Search for the cell housing the specified text and yield its (x, y) center coordinate. 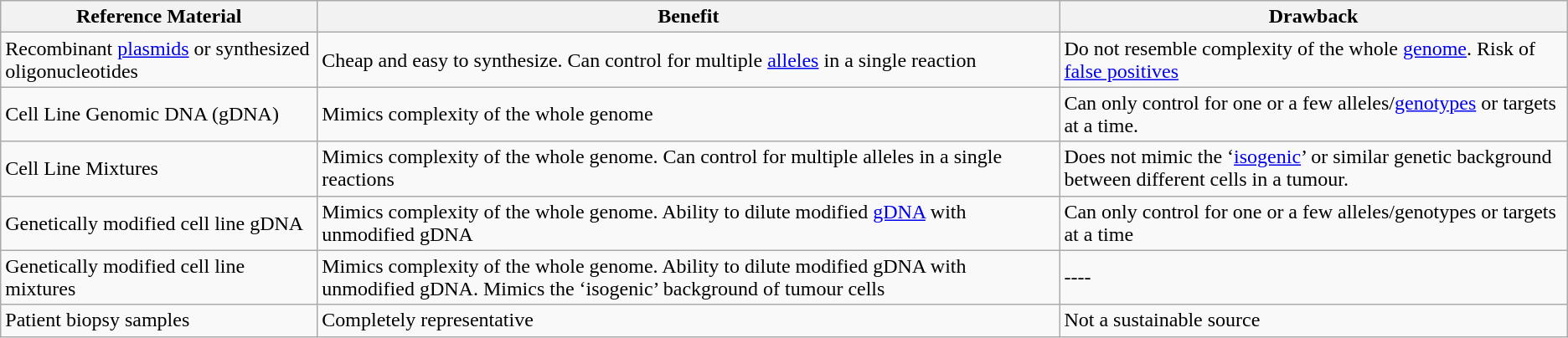
Cell Line Genomic DNA (gDNA) (159, 114)
Can only control for one or a few alleles/genotypes or targets at a time (1313, 223)
Patient biopsy samples (159, 320)
Mimics complexity of the whole genome (689, 114)
Recombinant plasmids or synthesized oligonucleotides (159, 60)
---- (1313, 278)
Does not mimic the ‘isogenic’ or similar genetic background between different cells in a tumour. (1313, 169)
Cell Line Mixtures (159, 169)
Completely representative (689, 320)
Mimics complexity of the whole genome. Can control for multiple alleles in a single reactions (689, 169)
Benefit (689, 17)
Mimics complexity of the whole genome. Ability to dilute modified gDNA with unmodified gDNA. Mimics the ‘isogenic’ background of tumour cells (689, 278)
Do not resemble complexity of the whole genome. Risk of false positives (1313, 60)
Reference Material (159, 17)
Not a sustainable source (1313, 320)
Genetically modified cell line gDNA (159, 223)
Mimics complexity of the whole genome. Ability to dilute modified gDNA with unmodified gDNA (689, 223)
Can only control for one or a few alleles/genotypes or targets at a time. (1313, 114)
Genetically modified cell line mixtures (159, 278)
Cheap and easy to synthesize. Can control for multiple alleles in a single reaction (689, 60)
Drawback (1313, 17)
